Scan for the cell matching the given text and deliver its (X, Y) coordinate at center. 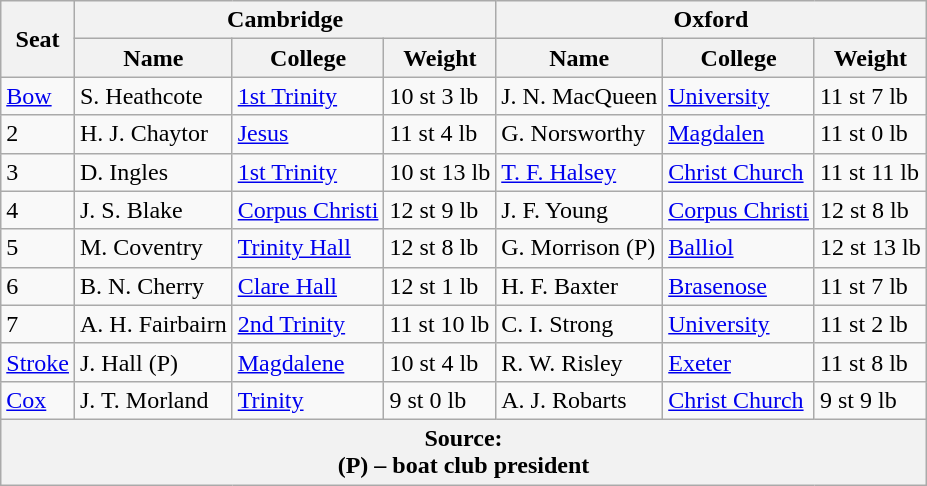
11 st 0 lb (870, 134)
G. Norsworthy (580, 134)
11 st 2 lb (870, 324)
10 st 4 lb (440, 362)
Magdalen (739, 134)
11 st 4 lb (440, 134)
J. Hall (P) (153, 362)
J. T. Morland (153, 400)
A. H. Fairbairn (153, 324)
Brasenose (739, 286)
Trinity (308, 400)
Trinity Hall (308, 248)
12 st 9 lb (440, 210)
2 (38, 134)
3 (38, 172)
Stroke (38, 362)
Seat (38, 39)
J. S. Blake (153, 210)
A. J. Robarts (580, 400)
12 st 13 lb (870, 248)
S. Heathcote (153, 96)
M. Coventry (153, 248)
J. N. MacQueen (580, 96)
12 st 1 lb (440, 286)
D. Ingles (153, 172)
Exeter (739, 362)
9 st 9 lb (870, 400)
9 st 0 lb (440, 400)
Source:(P) – boat club president (464, 452)
B. N. Cherry (153, 286)
Cox (38, 400)
2nd Trinity (308, 324)
Magdalene (308, 362)
11 st 11 lb (870, 172)
C. I. Strong (580, 324)
Balliol (739, 248)
7 (38, 324)
Bow (38, 96)
11 st 8 lb (870, 362)
6 (38, 286)
J. F. Young (580, 210)
R. W. Risley (580, 362)
4 (38, 210)
Jesus (308, 134)
H. J. Chaytor (153, 134)
5 (38, 248)
Oxford (712, 20)
G. Morrison (P) (580, 248)
H. F. Baxter (580, 286)
10 st 3 lb (440, 96)
11 st 10 lb (440, 324)
Cambridge (284, 20)
T. F. Halsey (580, 172)
Clare Hall (308, 286)
10 st 13 lb (440, 172)
